Detect which cell encompasses the target text, then output its (X, Y) center coordinate. 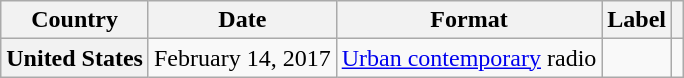
Urban contemporary radio (469, 58)
Date (242, 20)
Format (469, 20)
United States (75, 58)
February 14, 2017 (242, 58)
Country (75, 20)
Label (637, 20)
